Detect which cell encompasses the target text, then output its [X, Y] center coordinate. 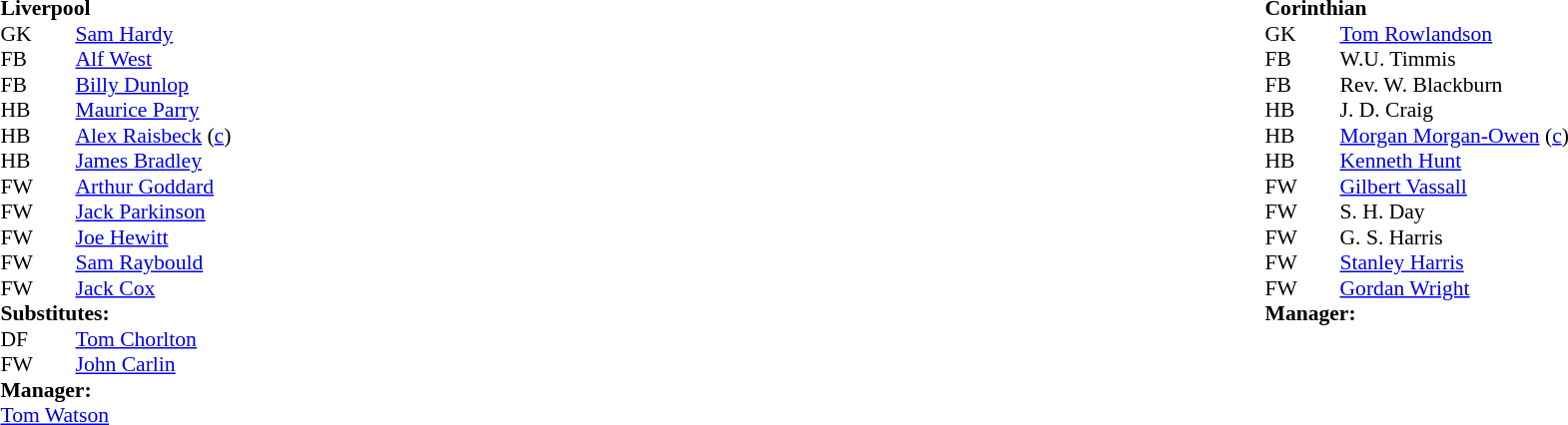
Manager: [116, 390]
Alf West [154, 59]
DF [19, 339]
Arthur Goddard [154, 187]
Substitutes: [116, 314]
Tom Chorlton [154, 339]
Maurice Parry [154, 111]
Billy Dunlop [154, 85]
Alex Raisbeck (c) [154, 136]
Joe Hewitt [154, 237]
Sam Hardy [154, 34]
Sam Raybould [154, 262]
Jack Parkinson [154, 212]
John Carlin [154, 364]
Jack Cox [154, 288]
James Bradley [154, 161]
